Return the [X, Y] coordinate for the center point of the cell that contains the specified text.  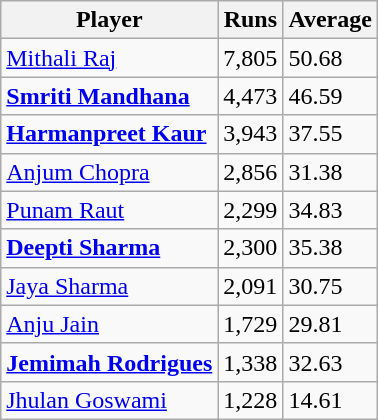
Jhulan Goswami [110, 400]
35.38 [330, 248]
Jaya Sharma [110, 286]
7,805 [250, 58]
Jemimah Rodrigues [110, 362]
50.68 [330, 58]
29.81 [330, 324]
Punam Raut [110, 210]
2,856 [250, 172]
1,729 [250, 324]
Average [330, 20]
2,299 [250, 210]
Anjum Chopra [110, 172]
2,300 [250, 248]
14.61 [330, 400]
Runs [250, 20]
46.59 [330, 96]
Deepti Sharma [110, 248]
31.38 [330, 172]
2,091 [250, 286]
32.63 [330, 362]
Mithali Raj [110, 58]
Player [110, 20]
Smriti Mandhana [110, 96]
4,473 [250, 96]
1,228 [250, 400]
3,943 [250, 134]
30.75 [330, 286]
37.55 [330, 134]
34.83 [330, 210]
Anju Jain [110, 324]
Harmanpreet Kaur [110, 134]
1,338 [250, 362]
